Identify which cell holds the provided text, then report its (x, y) central coordinate. 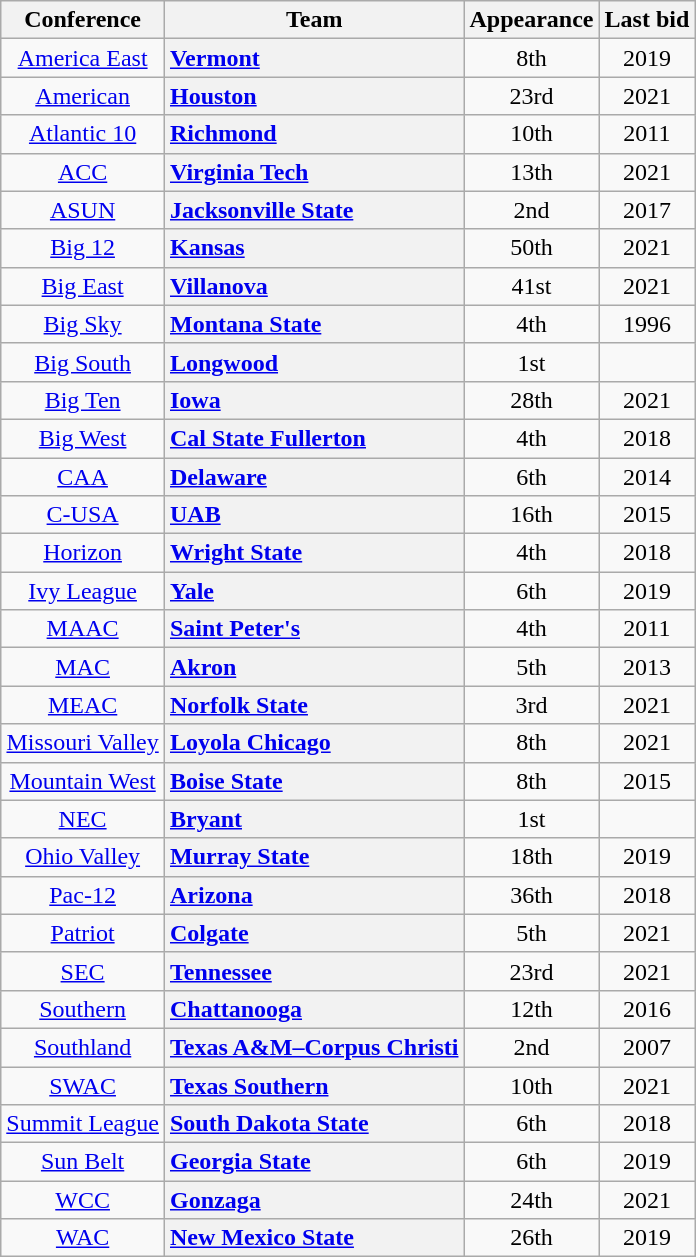
Atlantic 10 (83, 134)
Conference (83, 20)
Tennessee (314, 971)
ASUN (83, 210)
MEAC (83, 705)
Patriot (83, 933)
Georgia State (314, 1162)
3rd (532, 705)
12th (532, 1009)
Virginia Tech (314, 172)
Southland (83, 1047)
Murray State (314, 857)
Wright State (314, 553)
Ohio Valley (83, 857)
SWAC (83, 1085)
2017 (647, 210)
36th (532, 895)
Yale (314, 591)
South Dakota State (314, 1124)
Big Ten (83, 400)
Ivy League (83, 591)
MAAC (83, 629)
Southern (83, 1009)
Vermont (314, 58)
Richmond (314, 134)
Texas Southern (314, 1085)
41st (532, 286)
Longwood (314, 362)
Big East (83, 286)
New Mexico State (314, 1238)
Montana State (314, 324)
Last bid (647, 20)
Boise State (314, 781)
Missouri Valley (83, 743)
Mountain West (83, 781)
Jacksonville State (314, 210)
Kansas (314, 248)
Bryant (314, 819)
13th (532, 172)
Big Sky (83, 324)
16th (532, 515)
NEC (83, 819)
Loyola Chicago (314, 743)
Cal State Fullerton (314, 438)
2014 (647, 477)
1996 (647, 324)
Villanova (314, 286)
American (83, 96)
Summit League (83, 1124)
C-USA (83, 515)
Colgate (314, 933)
Big 12 (83, 248)
SEC (83, 971)
50th (532, 248)
Appearance (532, 20)
2016 (647, 1009)
WAC (83, 1238)
Horizon (83, 553)
WCC (83, 1200)
Pac-12 (83, 895)
Texas A&M–Corpus Christi (314, 1047)
Arizona (314, 895)
Big West (83, 438)
Houston (314, 96)
Akron (314, 667)
CAA (83, 477)
UAB (314, 515)
ACC (83, 172)
28th (532, 400)
2007 (647, 1047)
Norfolk State (314, 705)
Big South (83, 362)
MAC (83, 667)
26th (532, 1238)
18th (532, 857)
Delaware (314, 477)
24th (532, 1200)
America East (83, 58)
Team (314, 20)
Gonzaga (314, 1200)
Chattanooga (314, 1009)
Sun Belt (83, 1162)
2013 (647, 667)
Saint Peter's (314, 629)
Iowa (314, 400)
